Find where the given text appears and provide that cell's center as [x, y] coordinate. 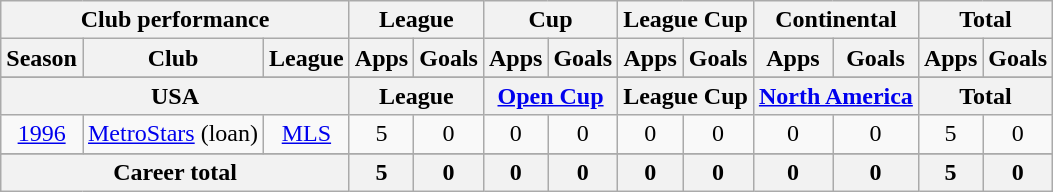
Club performance [176, 20]
Open Cup [550, 96]
Club [172, 58]
Career total [176, 172]
USA [176, 96]
Cup [550, 20]
1996 [42, 134]
MetroStars (loan) [172, 134]
North America [836, 96]
MLS [307, 134]
Season [42, 58]
Continental [836, 20]
